Identify which cell holds the provided text, then report its [x, y] central coordinate. 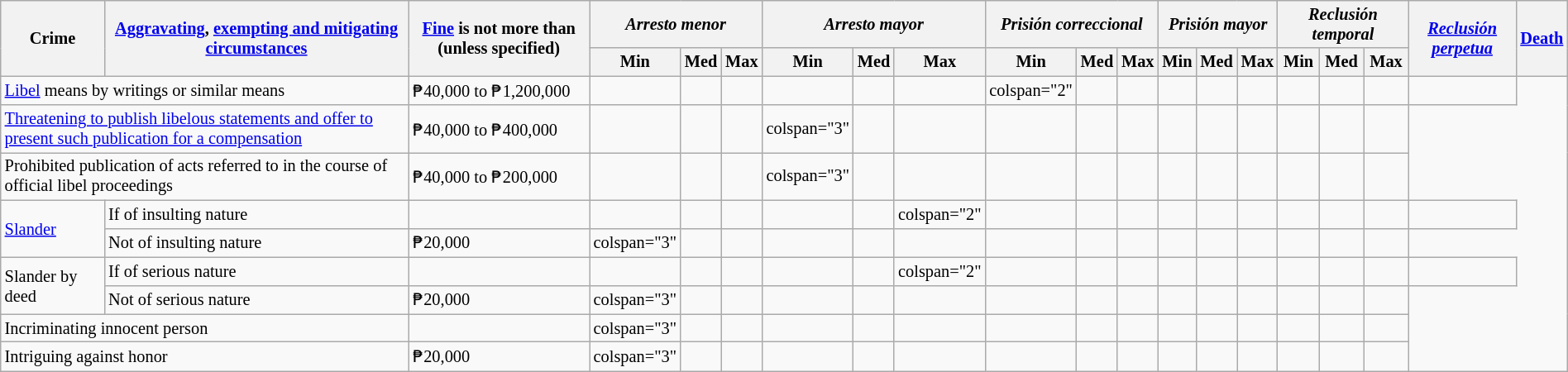
Aggravating, exempting and mitigating circumstances [256, 38]
Slander [53, 228]
Incriminating innocent person [205, 328]
Prisión mayor [1217, 24]
Prohibited publication of acts referred to in the course of official libel proceedings [205, 176]
Not of serious nature [256, 299]
If of insulting nature [256, 214]
Intriguing against honor [205, 355]
Arresto menor [676, 24]
Not of insulting nature [256, 243]
Reclusión perpetua [1462, 38]
Threatening to publish libelous statements and offer to present such publication for a compensation [205, 129]
Death [1542, 38]
Fine is not more than (unless specified) [500, 38]
Crime [53, 38]
Prisión correccional [1072, 24]
₱40,000 to ₱1,200,000 [500, 91]
Arresto mayor [874, 24]
₱40,000 to ₱200,000 [500, 176]
₱40,000 to ₱400,000 [500, 129]
Libel means by writings or similar means [205, 91]
Slander by deed [53, 286]
Reclusión temporal [1343, 24]
If of serious nature [256, 271]
